Find where the given text appears and provide that cell's center as [X, Y] coordinate. 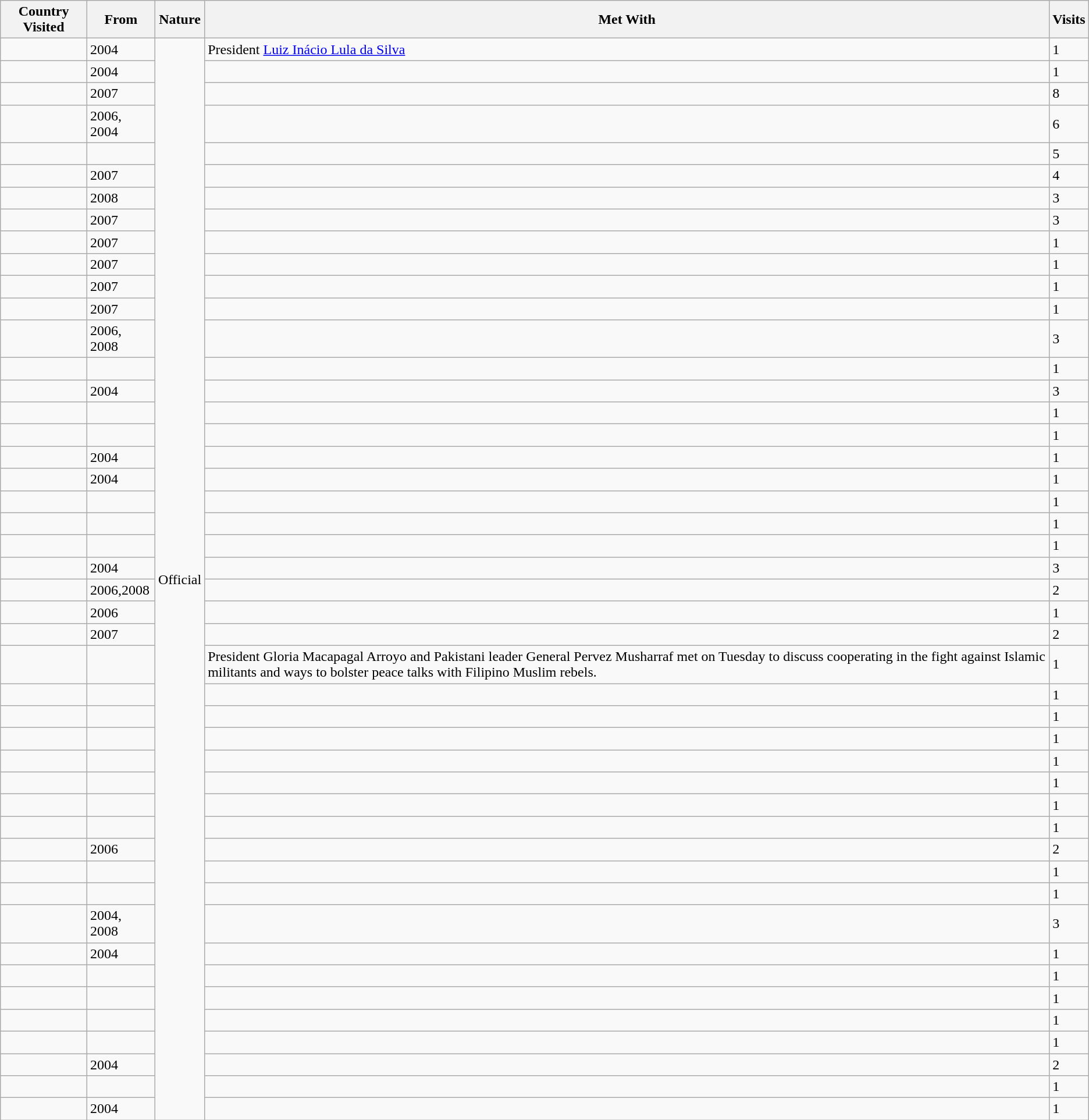
Country Visited [44, 20]
8 [1069, 94]
President Luiz Inácio Lula da Silva [627, 49]
Visits [1069, 20]
2004, 2008 [121, 924]
4 [1069, 176]
2006, 2008 [121, 339]
6 [1069, 123]
2006,2008 [121, 590]
Nature [179, 20]
Met With [627, 20]
2008 [121, 198]
From [121, 20]
Official [179, 579]
2006, 2004 [121, 123]
5 [1069, 154]
